Provide the [X, Y] coordinate of the cell's center where the given text is located.  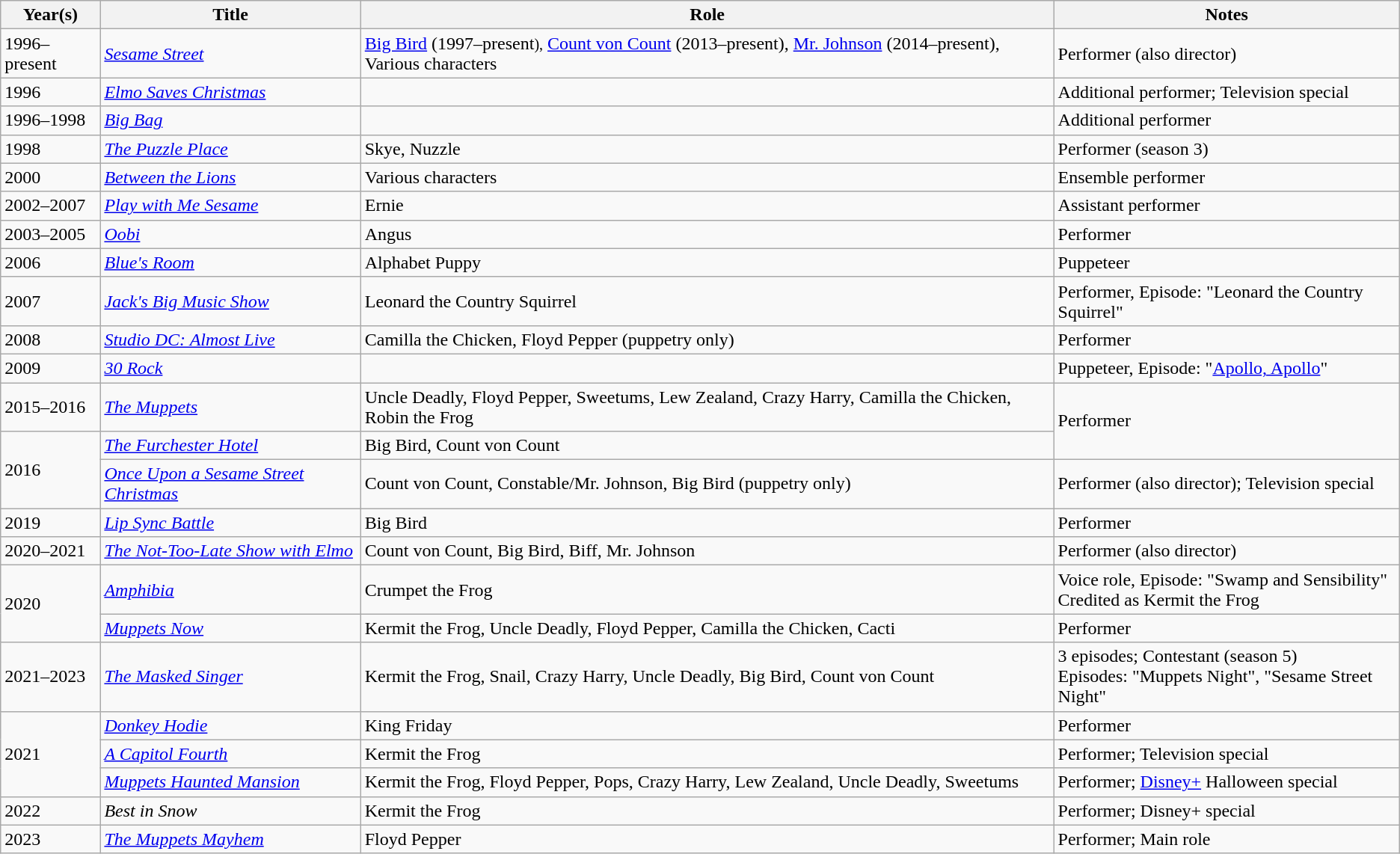
The Muppets Mayhem [230, 839]
Year(s) [51, 15]
Big Bird [707, 523]
Skye, Nuzzle [707, 149]
2002–2007 [51, 206]
The Puzzle Place [230, 149]
Notes [1226, 15]
2007 [51, 301]
30 Rock [230, 368]
Performer (season 3) [1226, 149]
Sesame Street [230, 54]
2015–2016 [51, 407]
Studio DC: Almost Live [230, 340]
1996–1998 [51, 120]
2009 [51, 368]
Performer, Episode: "Leonard the Country Squirrel" [1226, 301]
Jack's Big Music Show [230, 301]
Floyd Pepper [707, 839]
Uncle Deadly, Floyd Pepper, Sweetums, Lew Zealand, Crazy Harry, Camilla the Chicken, Robin the Frog [707, 407]
Kermit the Frog, Floyd Pepper, Pops, Crazy Harry, Lew Zealand, Uncle Deadly, Sweetums [707, 782]
2000 [51, 177]
The Furchester Hotel [230, 446]
Puppeteer, Episode: "Apollo, Apollo" [1226, 368]
2023 [51, 839]
2022 [51, 811]
2020 [51, 604]
Voice role, Episode: "Swamp and Sensibility"Credited as Kermit the Frog [1226, 589]
Assistant performer [1226, 206]
Crumpet the Frog [707, 589]
Role [707, 15]
1996 [51, 92]
2016 [51, 470]
Puppeteer [1226, 262]
Best in Snow [230, 811]
Count von Count, Big Bird, Biff, Mr. Johnson [707, 551]
Play with Me Sesame [230, 206]
Oobi [230, 234]
Big Bird (1997–present), Count von Count (2013–present), Mr. Johnson (2014–present), Various characters [707, 54]
1996–present [51, 54]
Blue's Room [230, 262]
The Muppets [230, 407]
2021–2023 [51, 677]
2003–2005 [51, 234]
2008 [51, 340]
Once Upon a Sesame Street Christmas [230, 485]
Performer; Television special [1226, 754]
2020–2021 [51, 551]
Various characters [707, 177]
3 episodes; Contestant (season 5)Episodes: "Muppets Night", "Sesame Street Night" [1226, 677]
Muppets Now [230, 628]
Performer; Disney+ special [1226, 811]
Kermit the Frog, Snail, Crazy Harry, Uncle Deadly, Big Bird, Count von Count [707, 677]
2006 [51, 262]
King Friday [707, 725]
Title [230, 15]
Performer; Disney+ Halloween special [1226, 782]
Performer (also director); Television special [1226, 485]
Between the Lions [230, 177]
Donkey Hodie [230, 725]
1998 [51, 149]
The Masked Singer [230, 677]
Ensemble performer [1226, 177]
The Not-Too-Late Show with Elmo [230, 551]
2021 [51, 754]
Ernie [707, 206]
Big Bird, Count von Count [707, 446]
Kermit the Frog, Uncle Deadly, Floyd Pepper, Camilla the Chicken, Cacti [707, 628]
Amphibia [230, 589]
Camilla the Chicken, Floyd Pepper (puppetry only) [707, 340]
2019 [51, 523]
A Capitol Fourth [230, 754]
Lip Sync Battle [230, 523]
Angus [707, 234]
Performer; Main role [1226, 839]
Muppets Haunted Mansion [230, 782]
Leonard the Country Squirrel [707, 301]
Elmo Saves Christmas [230, 92]
Additional performer; Television special [1226, 92]
Big Bag [230, 120]
Count von Count, Constable/Mr. Johnson, Big Bird (puppetry only) [707, 485]
Additional performer [1226, 120]
Alphabet Puppy [707, 262]
